Return (x, y) of the center of cell containing provided text 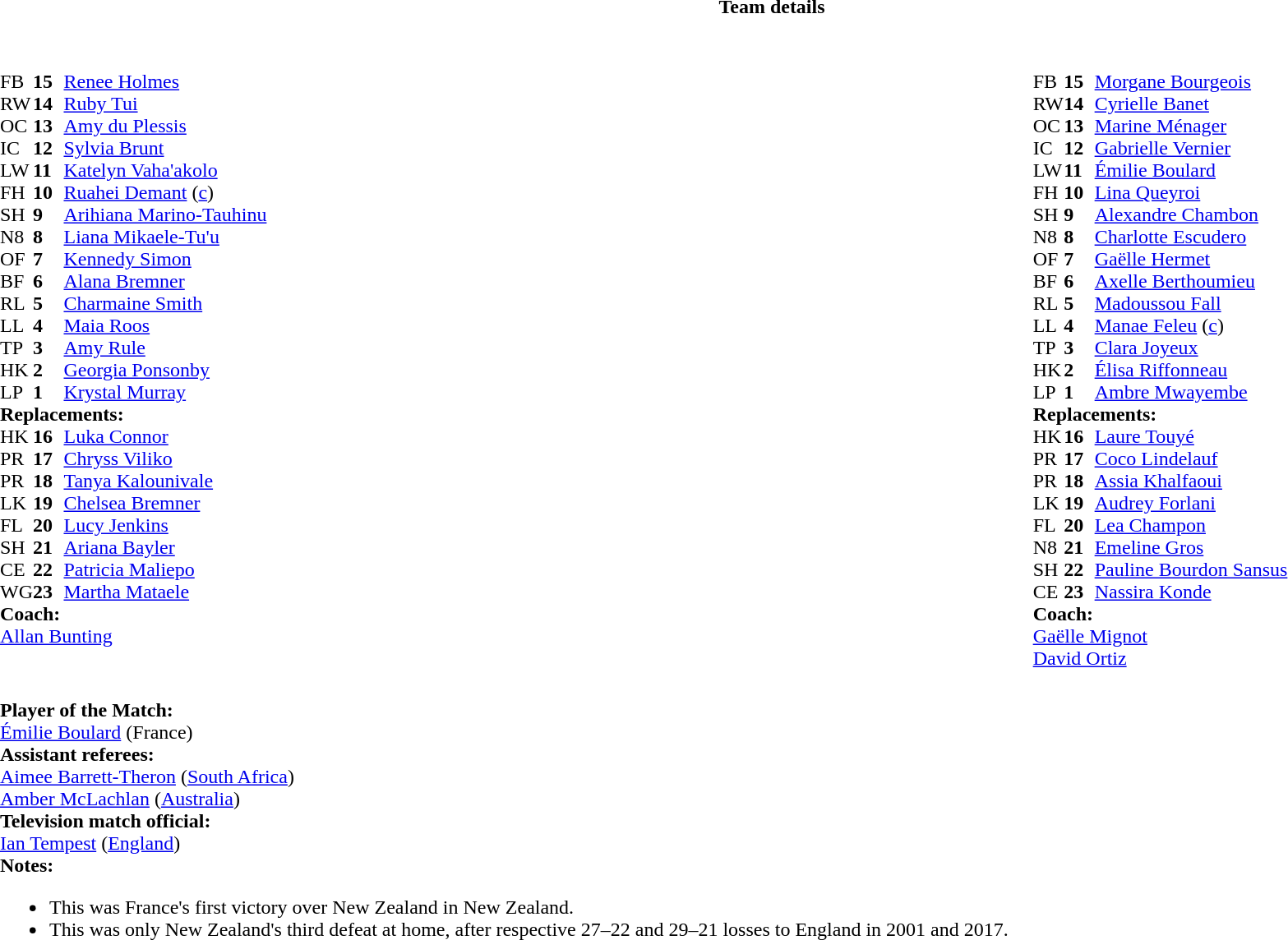
Allan Bunting (133, 636)
Gabrielle Vernier (1192, 148)
Manae Feleu (c) (1192, 325)
Arihiana Marino-Tauhinu (164, 215)
Alana Bremner (164, 281)
Tanya Kalounivale (164, 482)
Charlotte Escudero (1192, 237)
Chelsea Bremner (164, 503)
Ariana Bayler (164, 547)
Liana Mikaele-Tu'u (164, 237)
Élisa Riffonneau (1192, 370)
Clara Joyeux (1192, 348)
Lucy Jenkins (164, 526)
Gaëlle Mignot David Ortiz (1161, 647)
Pauline Bourdon Sansus (1192, 570)
Nassira Konde (1192, 592)
Kennedy Simon (164, 260)
Audrey Forlani (1192, 503)
Patricia Maliepo (164, 570)
WG (16, 592)
Emeline Gros (1192, 547)
Ambre Mwayembe (1192, 393)
Maia Roos (164, 325)
Amy du Plessis (164, 127)
Madoussou Fall (1192, 304)
Axelle Berthoumieu (1192, 281)
Morgane Bourgeois (1192, 82)
Coco Lindelauf (1192, 458)
Sylvia Brunt (164, 148)
Chryss Viliko (164, 458)
Luka Connor (164, 437)
Émilie Boulard (1192, 171)
Renee Holmes (164, 82)
Lina Queyroi (1192, 192)
Lea Champon (1192, 526)
Gaëlle Hermet (1192, 260)
Martha Mataele (164, 592)
Georgia Ponsonby (164, 370)
Charmaine Smith (164, 304)
Ruby Tui (164, 104)
Assia Khalfaoui (1192, 482)
Marine Ménager (1192, 127)
Krystal Murray (164, 393)
Cyrielle Banet (1192, 104)
Katelyn Vaha'akolo (164, 171)
Alexandre Chambon (1192, 215)
Laure Touyé (1192, 437)
Amy Rule (164, 348)
Ruahei Demant (c) (164, 192)
